Pinpoint the cell where the given text exists, returning its (X, Y) midpoint coordinate. 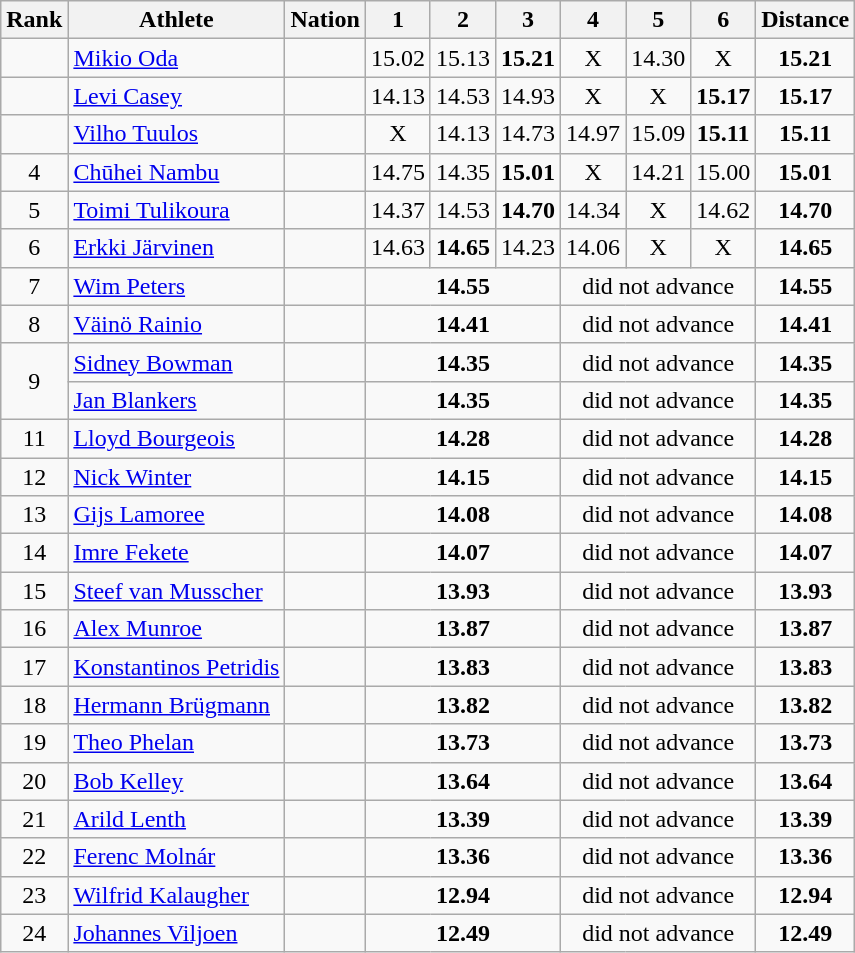
Gijs Lamoree (176, 515)
Athlete (176, 20)
11 (34, 438)
Toimi Tulikoura (176, 210)
23 (34, 895)
Erkki Järvinen (176, 248)
Lloyd Bourgeois (176, 438)
14.23 (528, 248)
15.09 (658, 134)
18 (34, 705)
Alex Munroe (176, 629)
19 (34, 743)
2 (462, 20)
14.62 (724, 210)
8 (34, 324)
Wilfrid Kalaugher (176, 895)
Nation (325, 20)
Jan Blankers (176, 400)
Rank (34, 20)
24 (34, 933)
15.02 (398, 58)
Bob Kelley (176, 781)
15.13 (462, 58)
14.63 (398, 248)
14.06 (594, 248)
17 (34, 667)
Väinö Rainio (176, 324)
1 (398, 20)
14.30 (658, 58)
21 (34, 819)
Vilho Tuulos (176, 134)
14.97 (594, 134)
Chūhei Nambu (176, 172)
14.75 (398, 172)
Hermann Brügmann (176, 705)
13 (34, 515)
15 (34, 591)
Johannes Viljoen (176, 933)
Sidney Bowman (176, 362)
7 (34, 286)
14.73 (528, 134)
Konstantinos Petridis (176, 667)
Ferenc Molnár (176, 857)
Steef van Musscher (176, 591)
Theo Phelan (176, 743)
14.93 (528, 96)
Arild Lenth (176, 819)
9 (34, 381)
14.34 (594, 210)
16 (34, 629)
22 (34, 857)
14.37 (398, 210)
Levi Casey (176, 96)
Nick Winter (176, 477)
3 (528, 20)
14.21 (658, 172)
20 (34, 781)
Imre Fekete (176, 553)
15.00 (724, 172)
Wim Peters (176, 286)
Distance (806, 20)
14 (34, 553)
Mikio Oda (176, 58)
12 (34, 477)
